Return the [X, Y] coordinate for the center point of the cell that contains the specified text.  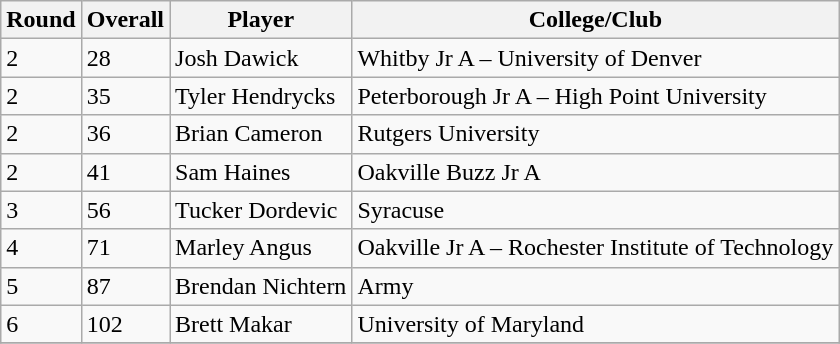
87 [125, 286]
Sam Haines [261, 172]
41 [125, 172]
Player [261, 20]
Overall [125, 20]
Brett Makar [261, 324]
4 [41, 248]
Peterborough Jr A – High Point University [596, 96]
5 [41, 286]
35 [125, 96]
71 [125, 248]
6 [41, 324]
University of Maryland [596, 324]
102 [125, 324]
College/Club [596, 20]
3 [41, 210]
Marley Angus [261, 248]
Army [596, 286]
Brian Cameron [261, 134]
Syracuse [596, 210]
Tyler Hendrycks [261, 96]
Brendan Nichtern [261, 286]
Tucker Dordevic [261, 210]
Josh Dawick [261, 58]
36 [125, 134]
Rutgers University [596, 134]
Oakville Buzz Jr A [596, 172]
Whitby Jr A – University of Denver [596, 58]
56 [125, 210]
28 [125, 58]
Round [41, 20]
Oakville Jr A – Rochester Institute of Technology [596, 248]
